Provide the [X, Y] coordinate of the cell's center where the given text is located.  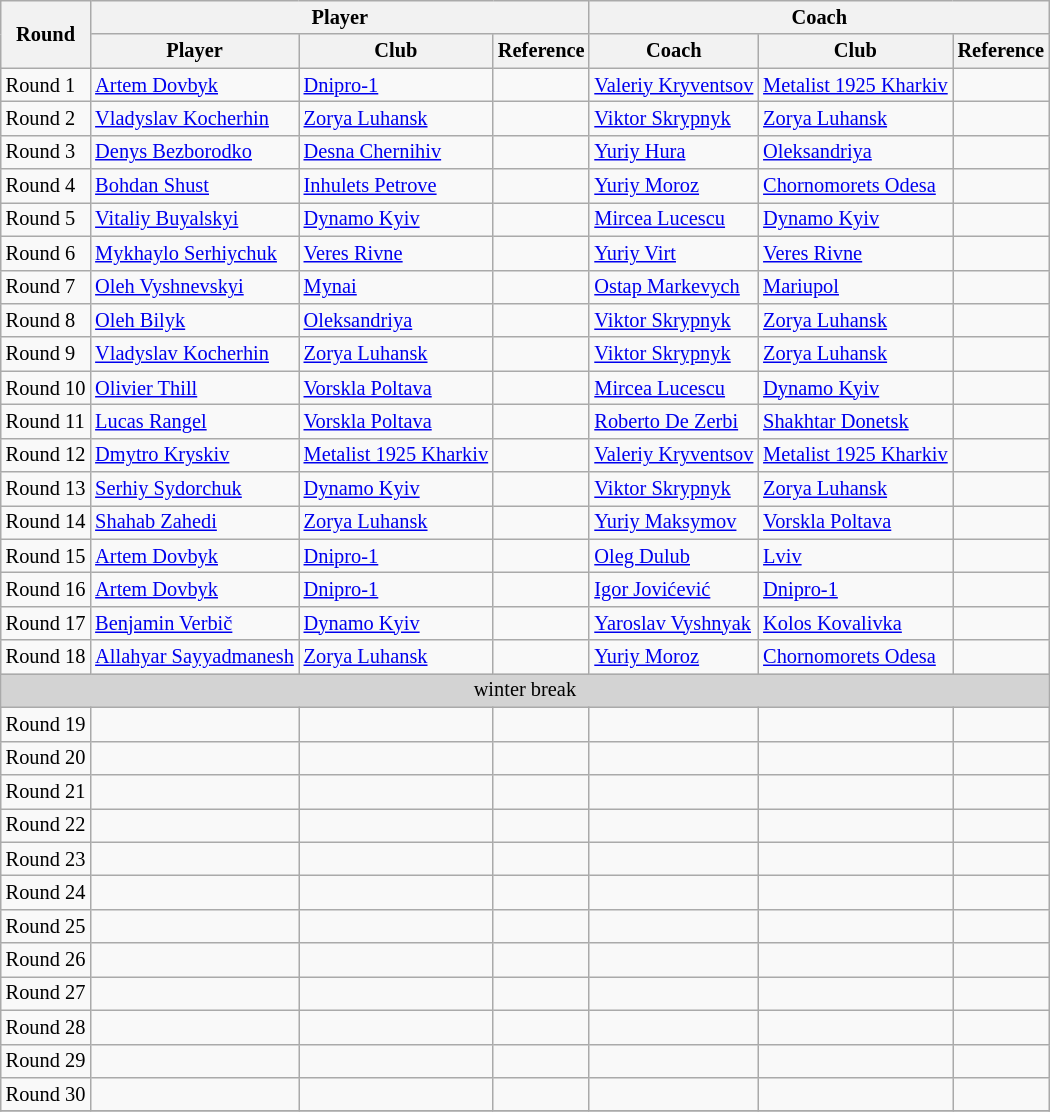
Round 28 [46, 1027]
Round 12 [46, 455]
Desna Chernihiv [396, 152]
Allahyar Sayyadmanesh [194, 657]
Kolos Kovalivka [855, 623]
Bohdan Shust [194, 186]
Round 26 [46, 960]
Mykhaylo Serhiychuk [194, 253]
Round 19 [46, 724]
Round 18 [46, 657]
Oleh Bilyk [194, 320]
Lucas Rangel [194, 421]
Round 8 [46, 320]
Round 22 [46, 825]
Shahab Zahedi [194, 522]
Dmytro Kryskiv [194, 455]
Round 4 [46, 186]
Roberto De Zerbi [674, 421]
Round 24 [46, 892]
Round 16 [46, 589]
Yuriy Hura [674, 152]
Mariupol [855, 287]
Round 14 [46, 522]
Round 23 [46, 859]
Round 21 [46, 791]
Round 11 [46, 421]
Round 1 [46, 85]
Round 29 [46, 1061]
Round 15 [46, 556]
Oleg Dulub [674, 556]
Shakhtar Donetsk [855, 421]
Round 30 [46, 1094]
Yuriy Maksymov [674, 522]
Round 27 [46, 993]
Round 20 [46, 758]
Lviv [855, 556]
Inhulets Petrove [396, 186]
Round 13 [46, 489]
Round 25 [46, 926]
Round 3 [46, 152]
Round 9 [46, 354]
Yuriy Virt [674, 253]
Denys Bezborodko [194, 152]
Mynai [396, 287]
Round 2 [46, 118]
Ostap Markevych [674, 287]
winter break [525, 690]
Serhiy Sydorchuk [194, 489]
Round 10 [46, 388]
Yaroslav Vyshnyak [674, 623]
Round 7 [46, 287]
Round 6 [46, 253]
Vitaliy Buyalskyi [194, 219]
Round 5 [46, 219]
Igor Jovićević [674, 589]
Benjamin Verbič [194, 623]
Round 17 [46, 623]
Oleh Vyshnevskyi [194, 287]
Round [46, 34]
Olivier Thill [194, 388]
